Identify which cell holds the provided text, then report its [X, Y] central coordinate. 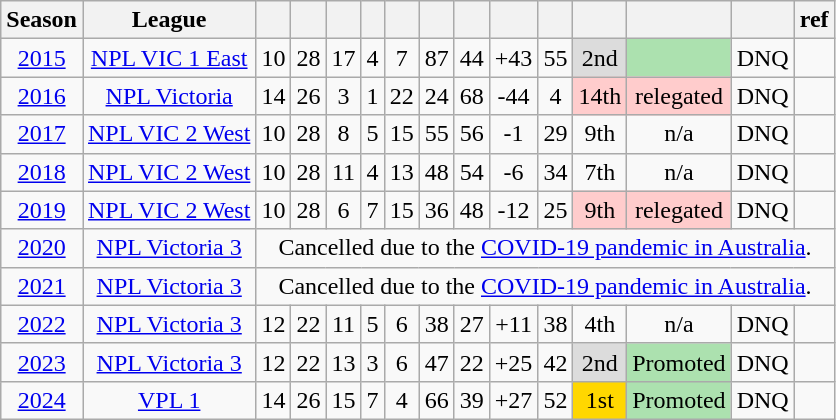
17 [344, 58]
+25 [514, 362]
2022 [42, 324]
1st [600, 400]
34 [556, 172]
ref [814, 20]
29 [556, 134]
2015 [42, 58]
+27 [514, 400]
-1 [514, 134]
2017 [42, 134]
+43 [514, 58]
-44 [514, 96]
8 [344, 134]
7th [600, 172]
68 [472, 96]
44 [472, 58]
NPL Victoria [168, 96]
47 [436, 362]
VPL 1 [168, 400]
2016 [42, 96]
2023 [42, 362]
1 [372, 96]
54 [472, 172]
2019 [42, 210]
2018 [42, 172]
25 [556, 210]
2024 [42, 400]
39 [472, 400]
14th [600, 96]
56 [472, 134]
66 [436, 400]
52 [556, 400]
-6 [514, 172]
2020 [42, 248]
2021 [42, 286]
36 [436, 210]
Season [42, 20]
27 [472, 324]
+11 [514, 324]
42 [556, 362]
24 [436, 96]
87 [436, 58]
League [168, 20]
4th [600, 324]
-12 [514, 210]
NPL VIC 1 East [168, 58]
